Return the [X, Y] coordinate for the center point of the cell that contains the specified text.  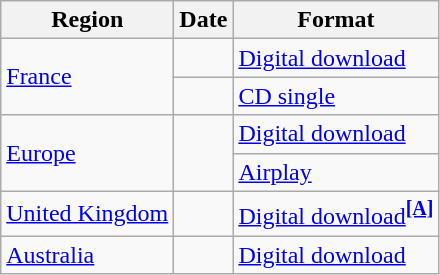
Format [336, 20]
CD single [336, 96]
Australia [88, 255]
United Kingdom [88, 214]
Region [88, 20]
Airplay [336, 172]
Date [204, 20]
France [88, 77]
Europe [88, 153]
Digital download[A] [336, 214]
